Pinpoint the cell where the given text exists, returning its (X, Y) midpoint coordinate. 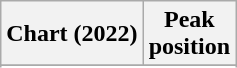
Chart (2022) (72, 34)
Peak position (189, 34)
